Identify which cell holds the provided text, then report its [X, Y] central coordinate. 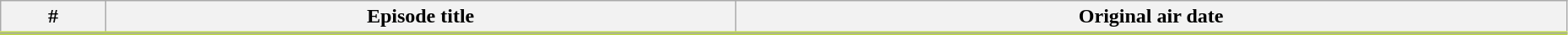
# [53, 17]
Original air date [1150, 17]
Episode title [420, 17]
